Capture the cell that displays the provided text and extract its [x, y] central coordinate. 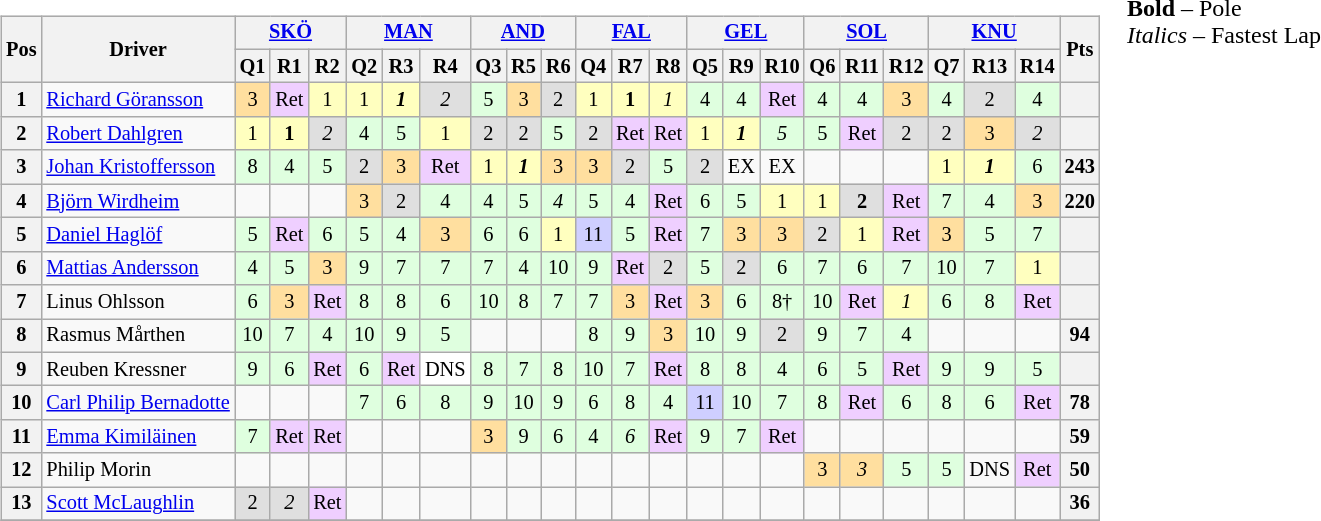
Robert Dahlgren [138, 134]
Carl Philip Bernadotte [138, 403]
Q7 [947, 66]
243 [1080, 167]
Emma Kimiläinen [138, 437]
Q2 [364, 66]
Johan Kristoffersson [138, 167]
Scott McLaughlin [138, 504]
FAL [631, 33]
Q1 [253, 66]
94 [1080, 336]
12 [21, 470]
GEL [746, 33]
13 [21, 504]
AND [524, 33]
Rasmus Mårthen [138, 336]
78 [1080, 403]
R11 [862, 66]
R1 [289, 66]
220 [1080, 201]
Mattias Andersson [138, 268]
Pos [21, 50]
R7 [630, 66]
Pts [1080, 50]
59 [1080, 437]
R4 [445, 66]
R6 [558, 66]
MAN [408, 33]
R9 [742, 66]
R12 [906, 66]
R10 [782, 66]
36 [1080, 504]
R3 [401, 66]
KNU [994, 33]
Q5 [705, 66]
Björn Wirdheim [138, 201]
R5 [524, 66]
R2 [327, 66]
Philip Morin [138, 470]
R8 [668, 66]
R13 [989, 66]
SKÖ [291, 33]
Q3 [489, 66]
8† [782, 302]
Richard Göransson [138, 100]
R14 [1038, 66]
Driver [138, 50]
Linus Ohlsson [138, 302]
Daniel Haglöf [138, 235]
SOL [866, 33]
Q4 [593, 66]
Reuben Kressner [138, 369]
Q6 [822, 66]
50 [1080, 470]
